Extract the [X, Y] coordinate from the center of the cell holding the provided text.  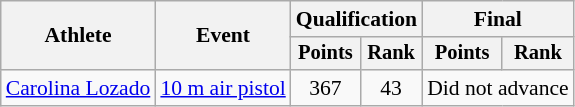
Carolina Lozado [78, 88]
367 [326, 88]
Athlete [78, 36]
Event [222, 36]
Did not advance [498, 88]
43 [391, 88]
10 m air pistol [222, 88]
Final [498, 19]
Qualification [356, 19]
